Determine the (X, Y) coordinate at the center of the cell enclosing the given text.  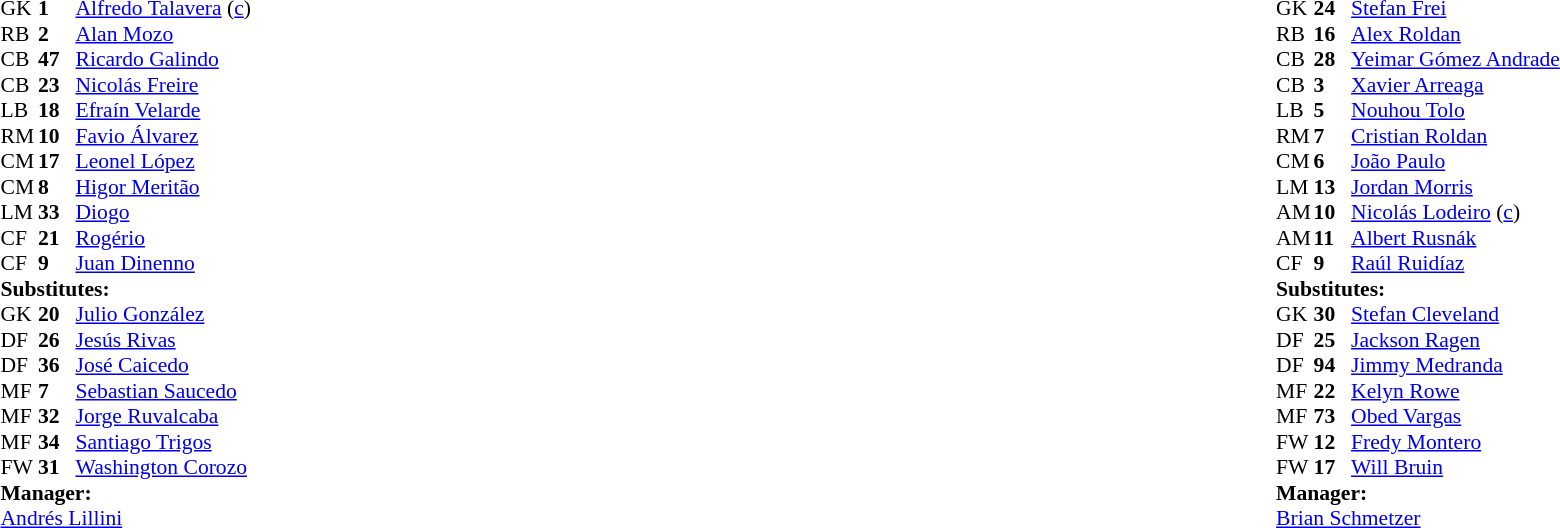
Favio Álvarez (164, 136)
31 (57, 467)
Juan Dinenno (164, 263)
28 (1333, 59)
Raúl Ruidíaz (1456, 263)
18 (57, 111)
Jackson Ragen (1456, 340)
22 (1333, 391)
26 (57, 340)
José Caicedo (164, 365)
2 (57, 34)
21 (57, 238)
Jordan Morris (1456, 187)
Washington Corozo (164, 467)
Diogo (164, 213)
30 (1333, 315)
36 (57, 365)
Leonel López (164, 161)
73 (1333, 417)
Higor Meritão (164, 187)
20 (57, 315)
Fredy Montero (1456, 442)
Albert Rusnák (1456, 238)
6 (1333, 161)
Xavier Arreaga (1456, 85)
Santiago Trigos (164, 442)
Kelyn Rowe (1456, 391)
Yeimar Gómez Andrade (1456, 59)
Stefan Cleveland (1456, 315)
Julio González (164, 315)
25 (1333, 340)
16 (1333, 34)
João Paulo (1456, 161)
Jimmy Medranda (1456, 365)
5 (1333, 111)
23 (57, 85)
94 (1333, 365)
34 (57, 442)
32 (57, 417)
Will Bruin (1456, 467)
Nicolás Freire (164, 85)
12 (1333, 442)
Jorge Ruvalcaba (164, 417)
33 (57, 213)
Cristian Roldan (1456, 136)
47 (57, 59)
Alex Roldan (1456, 34)
Alan Mozo (164, 34)
Ricardo Galindo (164, 59)
Jesús Rivas (164, 340)
Nicolás Lodeiro (c) (1456, 213)
Efraín Velarde (164, 111)
13 (1333, 187)
3 (1333, 85)
Rogério (164, 238)
11 (1333, 238)
Nouhou Tolo (1456, 111)
8 (57, 187)
Sebastian Saucedo (164, 391)
Obed Vargas (1456, 417)
